Return the (X, Y) coordinate for the center point of the cell that contains the specified text.  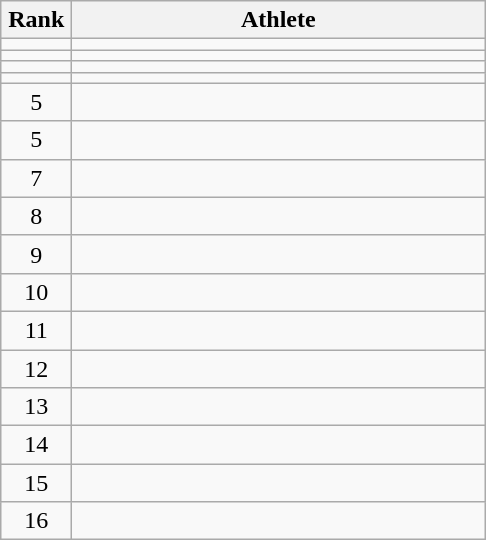
10 (36, 292)
16 (36, 521)
Rank (36, 20)
7 (36, 178)
15 (36, 483)
13 (36, 407)
11 (36, 330)
12 (36, 369)
8 (36, 216)
9 (36, 254)
14 (36, 445)
Athlete (278, 20)
